Search for the cell housing the specified text and yield its (x, y) center coordinate. 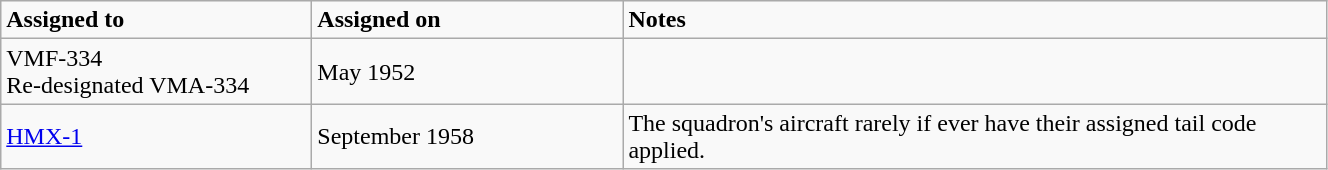
May 1952 (468, 72)
September 1958 (468, 136)
VMF-334Re-designated VMA-334 (156, 72)
The squadron's aircraft rarely if ever have their assigned tail code applied. (975, 136)
Notes (975, 20)
HMX-1 (156, 136)
Assigned to (156, 20)
Assigned on (468, 20)
